From the cell containing the given text, extract its center point as (x, y) coordinate. 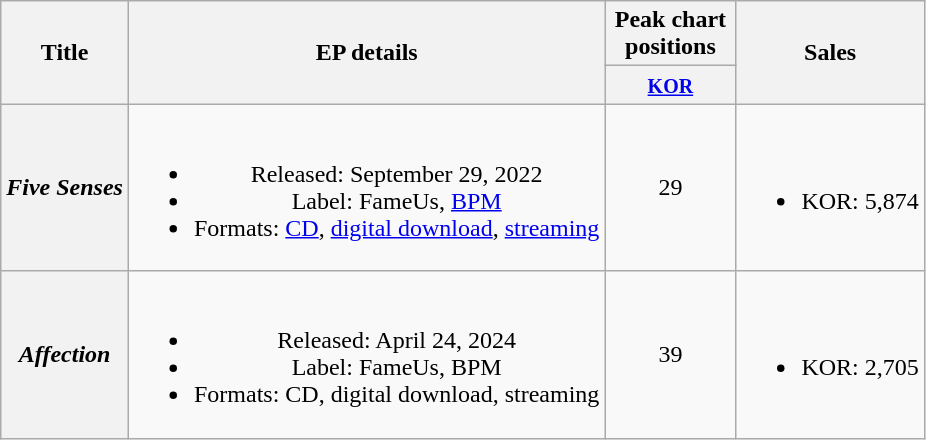
Sales (830, 52)
29 (670, 188)
Affection (65, 354)
Released: April 24, 2024Label: FameUs, BPMFormats: CD, digital download, streaming (366, 354)
Released: September 29, 2022Label: FameUs, BPMFormats: CD, digital download, streaming (366, 188)
Title (65, 52)
Five Senses (65, 188)
KOR: 5,874 (830, 188)
KOR: 2,705 (830, 354)
EP details (366, 52)
Peak chart positions (670, 34)
KOR (670, 85)
39 (670, 354)
